Output the (x, y) coordinate of the center of the cell containing the given text.  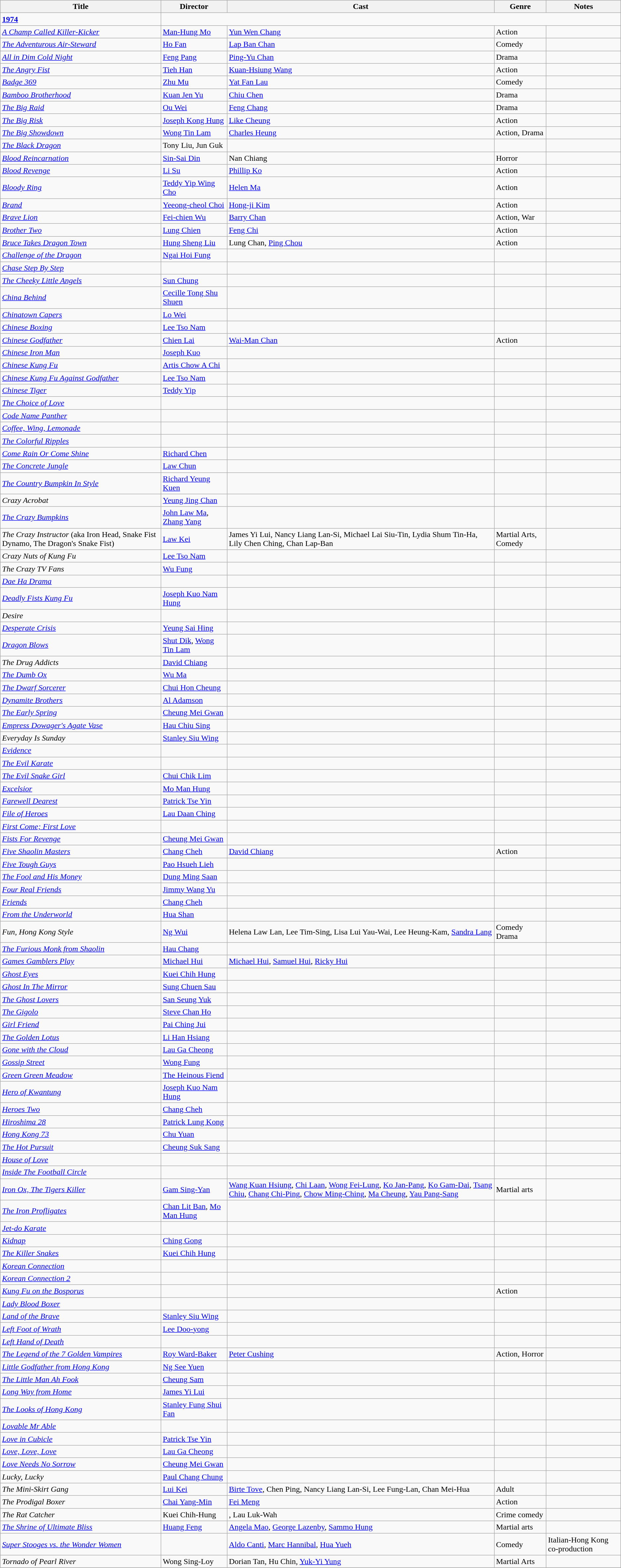
Lo Wei (194, 315)
Wong Tin Lam (194, 133)
The Hot Pursuit (81, 1147)
Sung Chuen Sau (194, 987)
The Dwarf Sorcerer (81, 688)
The Crazy TV Fans (81, 569)
Brother Two (81, 230)
Like Cheung (360, 120)
Law Kei (194, 539)
Pai Ching Jui (194, 1024)
The Cheeky Little Angels (81, 280)
Crazy Nuts of Kung Fu (81, 556)
Al Adamson (194, 700)
Challenge of the Dragon (81, 255)
The Gigolo (81, 1012)
Ho Fan (194, 44)
All in Dim Cold Night (81, 57)
Adult (520, 1489)
Girl Friend (81, 1024)
Helen Ma (360, 188)
Hung Sheng Liu (194, 243)
Love in Cubicle (81, 1439)
Dung Ming Saan (194, 877)
Left Hand of Death (81, 1342)
Everyday Is Sunday (81, 738)
1974 (81, 19)
Pao Hsueh Lieh (194, 864)
Fun, Hong Kong Style (81, 932)
Chinese Kung Fu (81, 365)
Excelsior (81, 788)
Chui Chik Lim (194, 776)
Notes (584, 7)
The Crazy Instructor (aka Iron Head, Snake Fist Dynamo, The Dragon's Snake Fist) (81, 539)
Brand (81, 205)
Left Foot of Wrath (81, 1329)
The Concrete Jungle (81, 466)
Charles Heung (360, 133)
Badge 369 (81, 82)
Long Way from Home (81, 1392)
James Yi Lui (194, 1392)
Gam Sing-Yan (194, 1189)
Chien Lai (194, 340)
Dynamite Brothers (81, 700)
Games Gamblers Play (81, 961)
Ngai Hoi Fung (194, 255)
Li Han Hsiang (194, 1037)
Empress Dowager's Agate Vase (81, 725)
Jimmy Wang Yu (194, 889)
Martial Arts (520, 1561)
Huang Feng (194, 1527)
San Seung Yuk (194, 999)
Crime comedy (520, 1515)
Feng Pang (194, 57)
The Colorful Ripples (81, 441)
Little Godfather from Hong Kong (81, 1367)
Joseph Kuo (194, 352)
Man-Hung Mo (194, 32)
Zhu Mu (194, 82)
Action, Drama (520, 133)
Ng See Yuen (194, 1367)
Kung Fu on the Bosporus (81, 1291)
Phillip Ko (360, 171)
Hero of Kwantung (81, 1092)
Ching Gong (194, 1240)
Helena Law Lan, Lee Tim-Sing, Lisa Lui Yau-Wai, Lee Heung-Kam, Sandra Lang (360, 932)
Italian-Hong Kong co-production (584, 1544)
Aldo Canti, Marc Hannibal, Hua Yueh (360, 1544)
File of Heroes (81, 814)
Yeeong-cheol Choi (194, 205)
Kuan Jen Yu (194, 95)
Action, Horror (520, 1354)
Iron Ox, The Tigers Killer (81, 1189)
The Choice of Love (81, 403)
Lui Kei (194, 1489)
Super Stooges vs. the Wonder Women (81, 1544)
Korean Connection (81, 1266)
Fei-chien Wu (194, 217)
Yeung Jing Chan (194, 500)
Bloody Ring (81, 188)
Title (81, 7)
Hong Kong 73 (81, 1134)
Blood Reincarnation (81, 158)
Farewell Dearest (81, 801)
Korean Connection 2 (81, 1279)
Chai Yang-Min (194, 1502)
Sun Chung (194, 280)
Mo Man Hung (194, 788)
The Little Man Ah Fook (81, 1379)
The Crazy Bumpkins (81, 517)
Cecille Tong Shu Shuen (194, 298)
Joseph Kong Hung (194, 120)
Chase Step By Step (81, 268)
Chiu Chen (360, 95)
The Ghost Lovers (81, 999)
Dae Ha Drama (81, 581)
Comedy Drama (520, 932)
Four Real Friends (81, 889)
The Adventurous Air-Steward (81, 44)
Feng Chi (360, 230)
Lovable Mr Able (81, 1426)
Brave Lion (81, 217)
Yat Fan Lau (360, 82)
Lung Chien (194, 230)
Yeung Sai Hing (194, 628)
Chinatown Capers (81, 315)
Lucky, Lucky (81, 1477)
Stanley Fung Shui Fan (194, 1409)
Cast (360, 7)
Cheung Sam (194, 1379)
Land of the Brave (81, 1316)
Desperate Crisis (81, 628)
Shut Dik, Wong Tin Lam (194, 645)
The Black Dragon (81, 145)
Dragon Blows (81, 645)
Angela Mao, George Lazenby, Sammo Hung (360, 1527)
Evidence (81, 751)
Crazy Acrobat (81, 500)
Wong Sing-Loy (194, 1561)
Director (194, 7)
Nan Chiang (360, 158)
James Yi Lui, Nancy Liang Lan-Si, Michael Lai Siu-Tin, Lydia Shum Tin-Ha, Lily Chen Ching, Chan Lap-Ban (360, 539)
Michael Hui (194, 961)
The Furious Monk from Shaolin (81, 949)
Five Shaolin Masters (81, 852)
The Country Bumpkin In Style (81, 483)
Tornado of Pearl River (81, 1561)
Bruce Takes Dragon Town (81, 243)
Hong-ji Kim (360, 205)
John Law Ma, Zhang Yang (194, 517)
The Shrine of Ultimate Bliss (81, 1527)
Teddy Yip (194, 391)
Barry Chan (360, 217)
Richard Yeung Kuen (194, 483)
Teddy Yip Wing Cho (194, 188)
China Behind (81, 298)
Paul Chang Chung (194, 1477)
Love, Love, Love (81, 1451)
, Lau Luk-Wah (360, 1515)
Yun Wen Chang (360, 32)
Artis Chow A Chi (194, 365)
The Evil Snake Girl (81, 776)
The Rat Catcher (81, 1515)
Fei Meng (360, 1502)
Tieh Han (194, 70)
Genre (520, 7)
Five Tough Guys (81, 864)
The Drug Addicts (81, 662)
First Come; First Love (81, 826)
Li Su (194, 171)
Law Chun (194, 466)
The Fool and His Money (81, 877)
Ghost In The Mirror (81, 987)
The Dumb Ox (81, 675)
Gone with the Cloud (81, 1050)
Fists For Revenge (81, 839)
A Champ Called Killer-Kicker (81, 32)
Wu Ma (194, 675)
The Big Risk (81, 120)
The Angry Fist (81, 70)
Chinese Godfather (81, 340)
Deadly Fists Kung Fu (81, 598)
The Prodigal Boxer (81, 1502)
Lady Blood Boxer (81, 1304)
The Killer Snakes (81, 1253)
Horror (520, 158)
Chu Yuan (194, 1134)
The Evil Karate (81, 763)
The Big Raid (81, 107)
Steve Chan Ho (194, 1012)
Ng Wui (194, 932)
Feng Chang (360, 107)
Richard Chen (194, 453)
Sin-Sai Din (194, 158)
Wong Fung (194, 1062)
The Iron Profligates (81, 1211)
Michael Hui, Samuel Hui, Ricky Hui (360, 961)
Ou Wei (194, 107)
Ghost Eyes (81, 974)
Kuei Chih-Hung (194, 1515)
Chui Hon Cheung (194, 688)
Birte Tove, Chen Ping, Nancy Liang Lan-Si, Lee Fung-Lan, Chan Mei-Hua (360, 1489)
Chinese Boxing (81, 327)
Kidnap (81, 1240)
Ping-Yu Chan (360, 57)
Wang Kuan Hsiung, Chi Laan, Wong Fei-Lung, Ko Jan-Pang, Ko Gam-Dai, Tsang Chiu, Chang Chi-Ping, Chow Ming-Ching, Ma Cheung, Yau Pang-Sang (360, 1189)
House of Love (81, 1160)
Chan Lit Ban, Mo Man Hung (194, 1211)
Lap Ban Chan (360, 44)
The Heinous Fiend (194, 1075)
Chinese Iron Man (81, 352)
Lung Chan, Ping Chou (360, 243)
Peter Cushing (360, 1354)
Hau Chang (194, 949)
Lee Doo-yong (194, 1329)
Martial Arts, Comedy (520, 539)
Desire (81, 616)
From the Underworld (81, 915)
Cheung Suk Sang (194, 1147)
Jet-do Karate (81, 1228)
Lau Daan Ching (194, 814)
Chinese Tiger (81, 391)
Friends (81, 902)
Blood Revenge (81, 171)
Code Name Panther (81, 416)
Patrick Lung Kong (194, 1122)
Heroes Two (81, 1109)
Hau Chiu Sing (194, 725)
Action, War (520, 217)
The Mini-Skirt Gang (81, 1489)
Wu Fung (194, 569)
Come Rain Or Come Shine (81, 453)
The Legend of the 7 Golden Vampires (81, 1354)
The Big Showdown (81, 133)
Inside The Football Circle (81, 1172)
Kuan-Hsiung Wang (360, 70)
Coffee, Wing, Lemonade (81, 428)
Roy Ward-Baker (194, 1354)
Wai-Man Chan (360, 340)
The Golden Lotus (81, 1037)
Green Green Meadow (81, 1075)
The Early Spring (81, 713)
Hiroshima 28 (81, 1122)
The Looks of Hong Kong (81, 1409)
Hua Shan (194, 915)
Bamboo Brotherhood (81, 95)
Tony Liu, Jun Guk (194, 145)
Chinese Kung Fu Against Godfather (81, 378)
Dorian Tan, Hu Chin, Yuk-Yi Yung (360, 1561)
Gossip Street (81, 1062)
Love Needs No Sorrow (81, 1464)
